Detect which cell encompasses the target text, then output its [x, y] center coordinate. 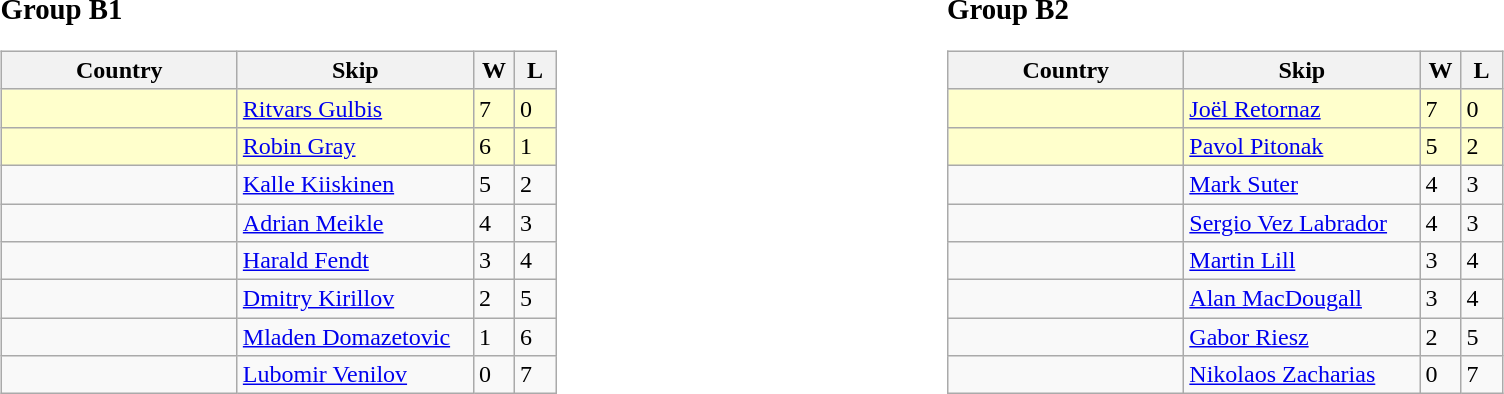
Martin Lill [1302, 261]
Ritvars Gulbis [355, 108]
Mladen Domazetovic [355, 337]
Sergio Vez Labrador [1302, 223]
Adrian Meikle [355, 223]
Kalle Kiiskinen [355, 184]
Dmitry Kirillov [355, 299]
Harald Fendt [355, 261]
Alan MacDougall [1302, 299]
Pavol Pitonak [1302, 146]
Gabor Riesz [1302, 337]
Robin Gray [355, 146]
Nikolaos Zacharias [1302, 375]
Joël Retornaz [1302, 108]
Mark Suter [1302, 184]
Lubomir Venilov [355, 375]
